From the cell containing the given text, extract its center point as [x, y] coordinate. 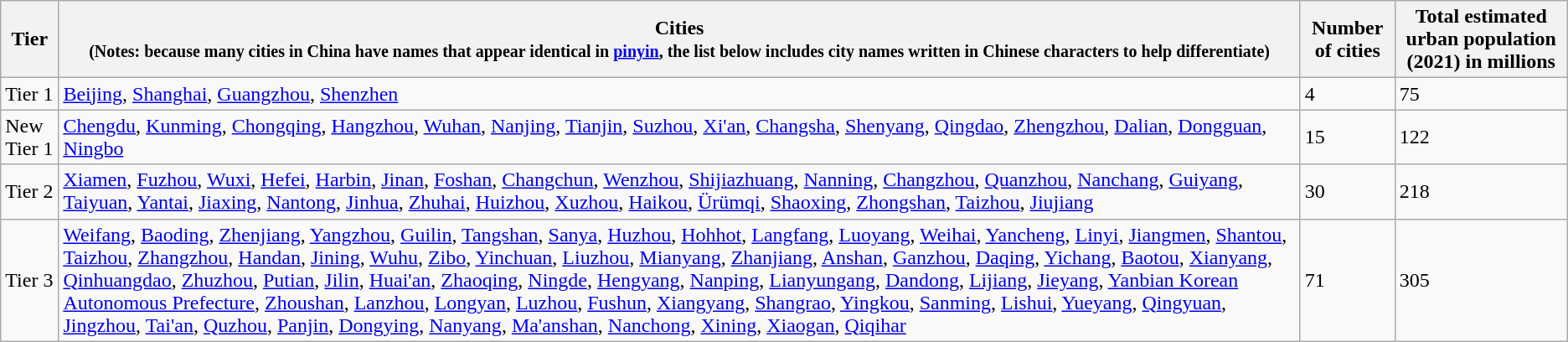
Tier 2 [30, 191]
Total estimated urban population (2021) in millions [1481, 39]
Tier 3 [30, 280]
71 [1347, 280]
4 [1347, 94]
Tier [30, 39]
Beijing, Shanghai, Guangzhou, Shenzhen [679, 94]
75 [1481, 94]
30 [1347, 191]
New Tier 1 [30, 137]
218 [1481, 191]
Chengdu, Kunming, Chongqing, Hangzhou, Wuhan, Nanjing, Tianjin, Suzhou, Xi'an, Changsha, Shenyang, Qingdao, Zhengzhou, Dalian, Dongguan, Ningbo [679, 137]
305 [1481, 280]
Number of cities [1347, 39]
15 [1347, 137]
122 [1481, 137]
Tier 1 [30, 94]
